Extract the (X, Y) coordinate from the center of the cell holding the provided text.  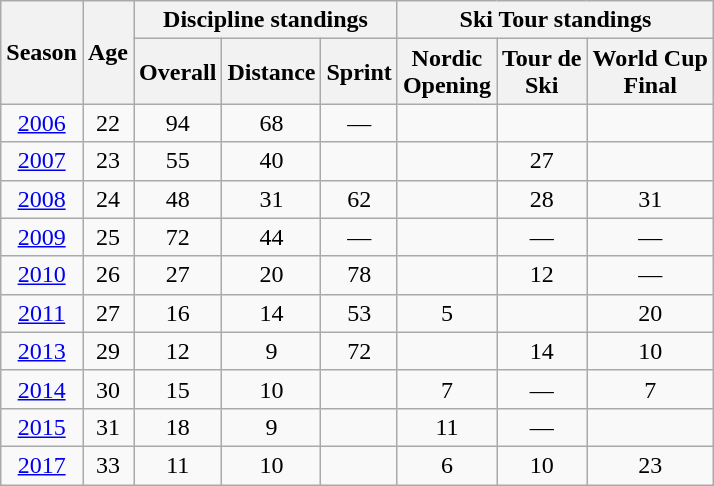
Discipline standings (266, 20)
World CupFinal (650, 72)
18 (178, 427)
26 (108, 275)
30 (108, 389)
16 (178, 313)
55 (178, 161)
33 (108, 465)
53 (359, 313)
94 (178, 123)
2017 (42, 465)
40 (272, 161)
22 (108, 123)
68 (272, 123)
NordicOpening (446, 72)
2011 (42, 313)
Distance (272, 72)
28 (541, 199)
Age (108, 52)
44 (272, 237)
Sprint (359, 72)
Season (42, 52)
2010 (42, 275)
48 (178, 199)
2009 (42, 237)
29 (108, 351)
Tour deSki (541, 72)
2015 (42, 427)
78 (359, 275)
2014 (42, 389)
2006 (42, 123)
Overall (178, 72)
15 (178, 389)
5 (446, 313)
62 (359, 199)
6 (446, 465)
25 (108, 237)
Ski Tour standings (555, 20)
24 (108, 199)
2007 (42, 161)
2013 (42, 351)
2008 (42, 199)
